Return the (x, y) coordinate for the center point of the cell that contains the specified text.  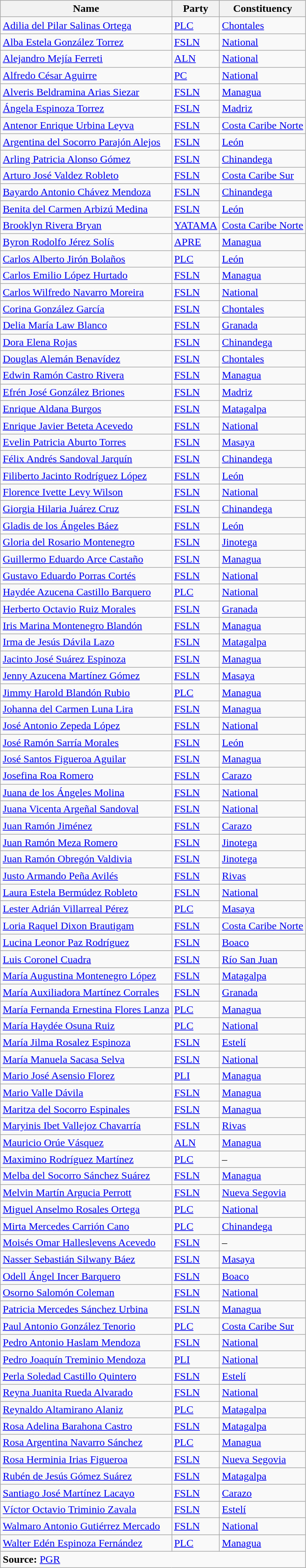
Pedro Joaquín Treminio Mendoza (86, 1359)
Dora Elena Rojas (86, 342)
Filiberto Jacinto Rodríguez López (86, 475)
Gustavo Eduardo Porras Cortés (86, 576)
Moisés Omar Halleslevens Acevedo (86, 1242)
Justo Armando Peña Avilés (86, 876)
Melvin Martín Argucia Perrott (86, 1193)
Herberto Octavio Ruiz Morales (86, 609)
Gladis de los Ángeles Báez (86, 526)
Paul Antonio González Tenorio (86, 1326)
Source: PGR (153, 1560)
Jenny Azucena Martínez Gómez (86, 676)
Mario Valle Dávila (86, 1093)
José Ramón Sarría Morales (86, 743)
Carlos Emilio López Hurtado (86, 276)
Bayardo Antonio Chávez Mendoza (86, 192)
Mirta Mercedes Carrión Cano (86, 1226)
Constituency (263, 9)
Corina González García (86, 309)
Delia María Law Blanco (86, 326)
Alba Estela González Torrez (86, 42)
José Santos Figueroa Aguilar (86, 759)
Edwin Ramón Castro Rivera (86, 375)
María Haydée Osuna Ruiz (86, 1026)
Party (196, 9)
Carlos Wilfredo Navarro Moreira (86, 292)
APRE (196, 242)
Evelin Patricia Aburto Torres (86, 442)
Luis Coronel Cuadra (86, 959)
Iris Marina Montenegro Blandón (86, 626)
Lucina Leonor Paz Rodríguez (86, 942)
Río San Juan (263, 959)
Osorno Salomón Coleman (86, 1293)
Rosa Adelina Barahona Castro (86, 1426)
Juana de los Ángeles Molina (86, 793)
Juan Ramón Jiménez (86, 826)
Efrén José González Briones (86, 392)
Patricia Mercedes Sánchez Urbina (86, 1310)
Juan Ramón Meza Romero (86, 842)
Reyna Juanita Rueda Alvarado (86, 1393)
Adilia del Pilar Salinas Ortega (86, 25)
Argentina del Socorro Parajón Alejos (86, 142)
Arling Patricia Alonso Gómez (86, 159)
Antenor Enrique Urbina Leyva (86, 125)
Enrique Javier Beteta Acevedo (86, 425)
José Antonio Zepeda López (86, 726)
Odell Ángel Incer Barquero (86, 1276)
Enrique Aldana Burgos (86, 409)
María Jilma Rosalez Espinoza (86, 1043)
Benita del Carmen Arbizú Medina (86, 209)
Rosa Argentina Navarro Sánchez (86, 1443)
Irma de Jesús Dávila Lazo (86, 642)
YATAMA (196, 226)
María Auxiliadora Martínez Corrales (86, 992)
Carlos Alberto Jirón Bolaños (86, 259)
Florence Ivette Levy Wilson (86, 492)
Johanna del Carmen Luna Lira (86, 709)
María Augustina Montenegro López (86, 976)
Nasser Sebastián Silwany Báez (86, 1259)
Haydée Azucena Castillo Barquero (86, 592)
Mario José Asensio Florez (86, 1076)
María Manuela Sacasa Selva (86, 1059)
Pedro Antonio Haslam Mendoza (86, 1343)
Guillermo Eduardo Arce Castaño (86, 559)
Santiago José Martínez Lacayo (86, 1493)
Alfredo César Aguirre (86, 75)
Melba del Socorro Sánchez Suárez (86, 1176)
Jacinto José Suárez Espinoza (86, 659)
Reynaldo Altamirano Alaniz (86, 1409)
Brooklyn Rivera Bryan (86, 226)
Loria Raquel Dixon Brautigam (86, 926)
Gloria del Rosario Montenegro (86, 542)
Ángela Espinoza Torrez (86, 109)
Arturo José Valdez Robleto (86, 175)
Maritza del Socorro Espinales (86, 1109)
Name (86, 9)
Douglas Alemán Benavídez (86, 359)
Maximino Rodríguez Martínez (86, 1159)
Perla Soledad Castillo Quintero (86, 1376)
Josefina Roa Romero (86, 776)
Byron Rodolfo Jérez Solís (86, 242)
Maryinis Ibet Vallejoz Chavarría (86, 1126)
Félix Andrés Sandoval Jarquín (86, 459)
PC (196, 75)
Alveris Beldramina Arias Siezar (86, 92)
Juan Ramón Obregón Valdivia (86, 859)
Walmaro Antonio Gutiérrez Mercado (86, 1526)
Giorgia Hilaria Juárez Cruz (86, 509)
Alejandro Mejía Ferreti (86, 59)
Víctor Octavio Triminio Zavala (86, 1509)
María Fernanda Ernestina Flores Lanza (86, 1009)
Walter Edén Espinoza Fernández (86, 1543)
Rosa Herminia Irias Figueroa (86, 1459)
Laura Estela Bermúdez Robleto (86, 892)
Mauricio Orúe Vásquez (86, 1143)
Rubén de Jesús Gómez Suárez (86, 1476)
Jimmy Harold Blandón Rubio (86, 692)
Juana Vicenta Argeñal Sandoval (86, 809)
Lester Adrián Villarreal Pérez (86, 909)
Miguel Anselmo Rosales Ortega (86, 1209)
